Determine the [X, Y] coordinate at the center of the cell enclosing the given text.  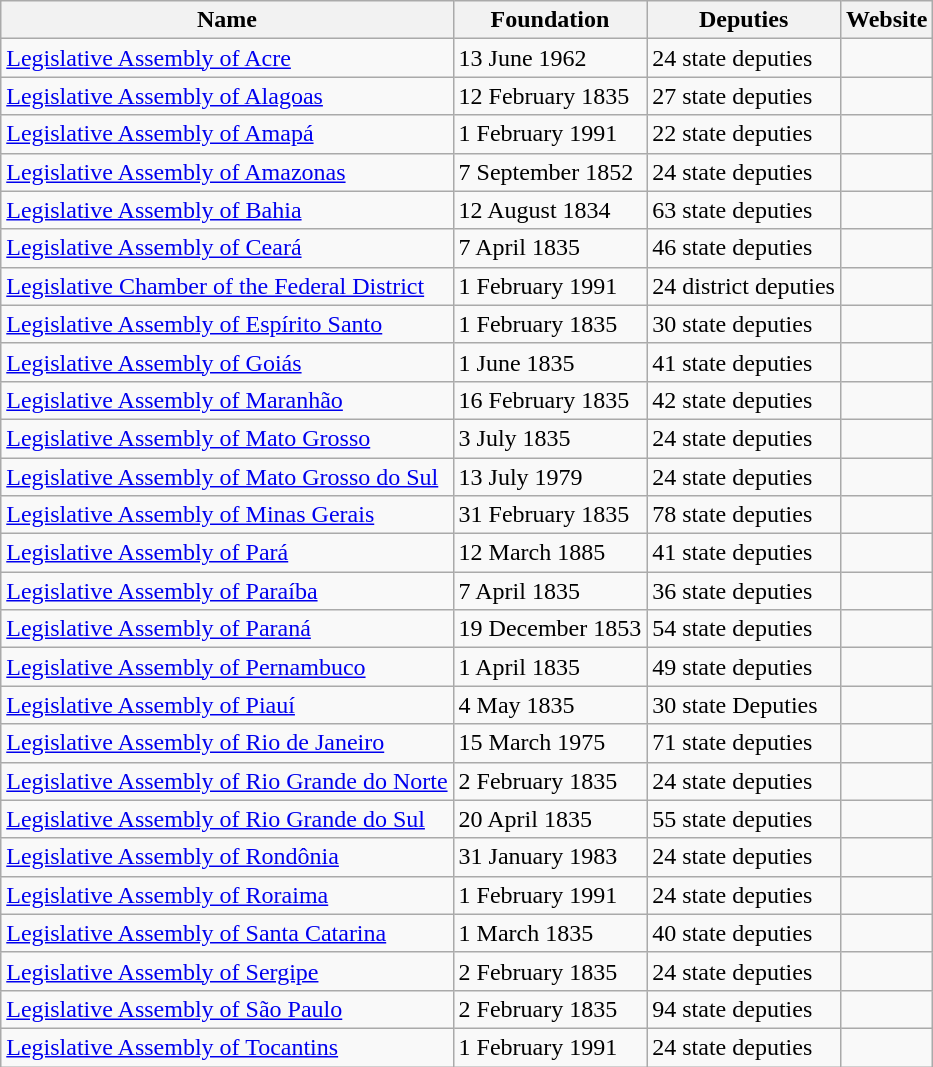
Legislative Assembly of Mato Grosso do Sul [227, 477]
31 February 1835 [550, 515]
Legislative Assembly of Amazonas [227, 172]
Legislative Assembly of Maranhão [227, 400]
Legislative Assembly of Paraíba [227, 591]
54 state deputies [744, 629]
31 January 1983 [550, 857]
71 state deputies [744, 743]
Legislative Assembly of Bahia [227, 210]
12 March 1885 [550, 553]
55 state deputies [744, 819]
Name [227, 20]
Legislative Assembly of Roraima [227, 895]
Legislative Assembly of Pernambuco [227, 667]
16 February 1835 [550, 400]
Legislative Assembly of Tocantins [227, 1047]
42 state deputies [744, 400]
13 July 1979 [550, 477]
Legislative Assembly of Rondônia [227, 857]
49 state deputies [744, 667]
4 May 1835 [550, 705]
15 March 1975 [550, 743]
Legislative Assembly of Goiás [227, 362]
78 state deputies [744, 515]
Legislative Assembly of Amapá [227, 134]
22 state deputies [744, 134]
Legislative Assembly of Sergipe [227, 971]
Legislative Assembly of Pará [227, 553]
Legislative Assembly of Santa Catarina [227, 933]
Legislative Chamber of the Federal District [227, 286]
1 March 1835 [550, 933]
13 June 1962 [550, 58]
Legislative Assembly of Rio de Janeiro [227, 743]
40 state deputies [744, 933]
Legislative Assembly of Mato Grosso [227, 438]
Legislative Assembly of Espírito Santo [227, 324]
Legislative Assembly of São Paulo [227, 1009]
Deputies [744, 20]
30 state Deputies [744, 705]
Legislative Assembly of Rio Grande do Norte [227, 781]
12 February 1835 [550, 96]
Legislative Assembly of Paraná [227, 629]
Foundation [550, 20]
7 September 1852 [550, 172]
1 April 1835 [550, 667]
36 state deputies [744, 591]
Legislative Assembly of Piauí [227, 705]
1 February 1835 [550, 324]
24 district deputies [744, 286]
Legislative Assembly of Rio Grande do Sul [227, 819]
3 July 1835 [550, 438]
63 state deputies [744, 210]
Website [886, 20]
30 state deputies [744, 324]
Legislative Assembly of Ceará [227, 248]
Legislative Assembly of Minas Gerais [227, 515]
19 December 1853 [550, 629]
Legislative Assembly of Acre [227, 58]
1 June 1835 [550, 362]
27 state deputies [744, 96]
12 August 1834 [550, 210]
20 April 1835 [550, 819]
Legislative Assembly of Alagoas [227, 96]
46 state deputies [744, 248]
94 state deputies [744, 1009]
